Capture the cell that displays the provided text and extract its [x, y] central coordinate. 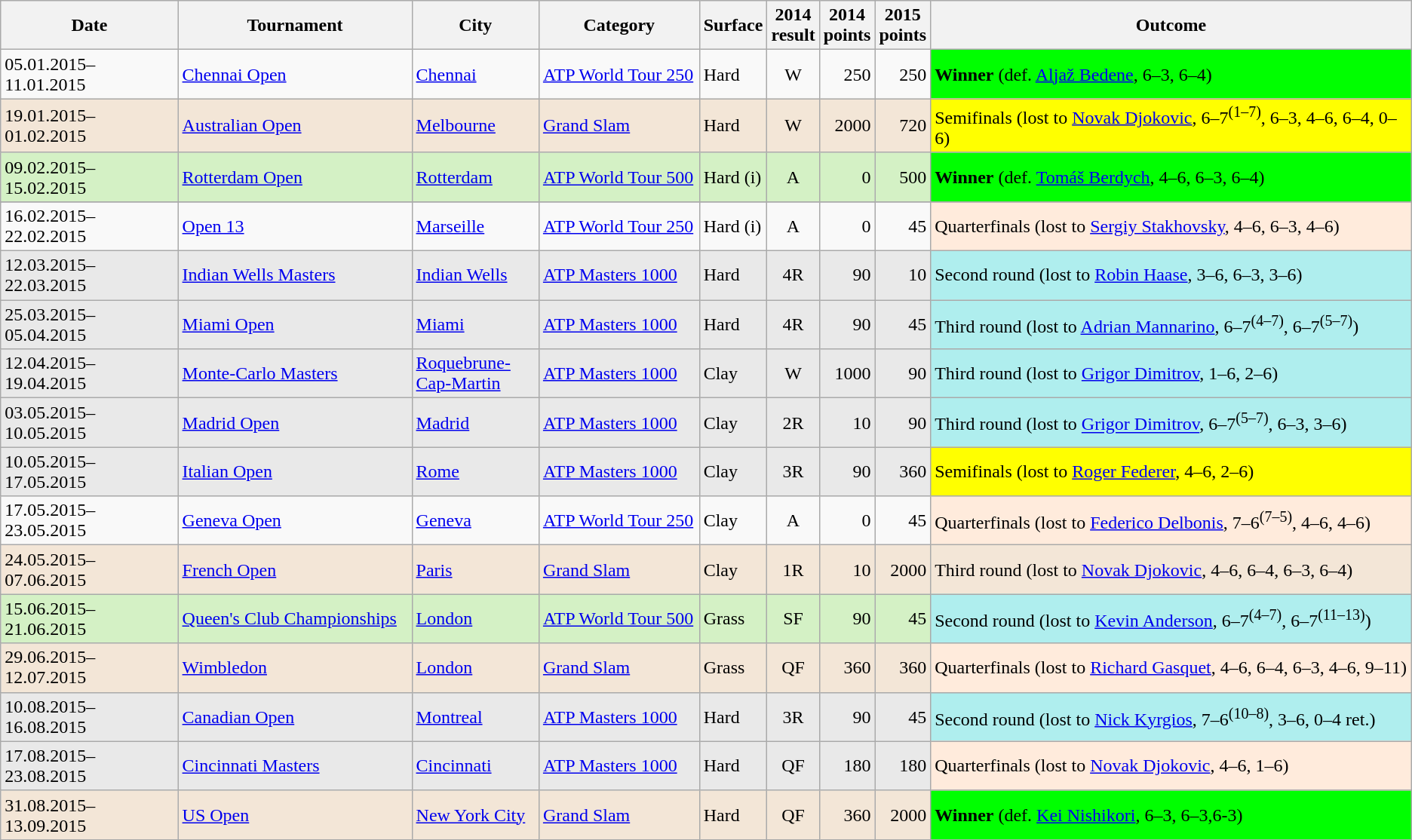
Roquebrune-Cap-Martin [475, 374]
US Open [295, 814]
Quarterfinals (lost to Federico Delbonis, 7–6(7–5), 4–6, 4–6) [1171, 520]
Surface [733, 26]
SF [793, 618]
Winner (def. Kei Nishikori, 6–3, 6–3,6-3) [1171, 814]
Indian Wells Masters [295, 276]
720 [903, 126]
Geneva [475, 520]
Winner (def. Tomáš Berdych, 4–6, 6–3, 6–4) [1171, 176]
Second round (lost to Kevin Anderson, 6–7(4–7), 6–7(11–13)) [1171, 618]
10.08.2015–16.08.2015 [89, 716]
10.05.2015–17.05.2015 [89, 472]
25.03.2015–05.04.2015 [89, 324]
Rome [475, 472]
19.01.2015–01.02.2015 [89, 126]
09.02.2015–15.02.2015 [89, 176]
Quarterfinals (lost to Novak Djokovic, 4–6, 1–6) [1171, 766]
French Open [295, 570]
Australian Open [295, 126]
Melbourne [475, 126]
Monte-Carlo Masters [295, 374]
Wimbledon [295, 668]
Quarterfinals (lost to Sergiy Stakhovsky, 4–6, 6–3, 4–6) [1171, 226]
Cincinnati Masters [295, 766]
Outcome [1171, 26]
12.03.2015–22.03.2015 [89, 276]
City [475, 26]
Miami [475, 324]
Indian Wells [475, 276]
Tournament [295, 26]
Madrid Open [295, 422]
2015 points [903, 26]
Queen's Club Championships [295, 618]
Geneva Open [295, 520]
2R [793, 422]
Rotterdam Open [295, 176]
24.05.2015–07.06.2015 [89, 570]
Chennai Open [295, 74]
Miami Open [295, 324]
05.01.2015–11.01.2015 [89, 74]
Third round (lost to Grigor Dimitrov, 1–6, 2–6) [1171, 374]
1000 [847, 374]
29.06.2015–12.07.2015 [89, 668]
Third round (lost to Adrian Mannarino, 6–7(4–7), 6–7(5–7)) [1171, 324]
03.05.2015–10.05.2015 [89, 422]
17.08.2015–23.08.2015 [89, 766]
Winner (def. Aljaž Bedene, 6–3, 6–4) [1171, 74]
500 [903, 176]
17.05.2015–23.05.2015 [89, 520]
Quarterfinals (lost to Richard Gasquet, 4–6, 6–4, 6–3, 4–6, 9–11) [1171, 668]
Semifinals (lost to Roger Federer, 4–6, 2–6) [1171, 472]
12.04.2015–19.04.2015 [89, 374]
2014 points [847, 26]
Italian Open [295, 472]
Second round (lost to Robin Haase, 3–6, 6–3, 3–6) [1171, 276]
Category [619, 26]
Canadian Open [295, 716]
2014 result [793, 26]
New York City [475, 814]
Chennai [475, 74]
Third round (lost to Grigor Dimitrov, 6–7(5–7), 6–3, 3–6) [1171, 422]
Second round (lost to Nick Kyrgios, 7–6(10–8), 3–6, 0–4 ret.) [1171, 716]
Marseille [475, 226]
1R [793, 570]
Date [89, 26]
Paris [475, 570]
Semifinals (lost to Novak Djokovic, 6–7(1–7), 6–3, 4–6, 6–4, 0–6) [1171, 126]
Rotterdam [475, 176]
15.06.2015–21.06.2015 [89, 618]
16.02.2015–22.02.2015 [89, 226]
Montreal [475, 716]
Madrid [475, 422]
Cincinnati [475, 766]
Open 13 [295, 226]
31.08.2015–13.09.2015 [89, 814]
Third round (lost to Novak Djokovic, 4–6, 6–4, 6–3, 6–4) [1171, 570]
